Scan for the cell matching the given text and deliver its (x, y) coordinate at center. 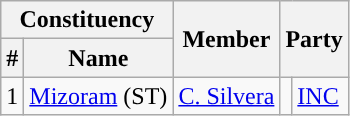
Party (314, 39)
Mizoram (ST) (98, 96)
1 (12, 96)
# (12, 58)
INC (320, 96)
Name (98, 58)
Constituency (87, 20)
C. Silvera (226, 96)
Member (226, 39)
